Locate the cell with the specified text and output its (X, Y) center coordinate. 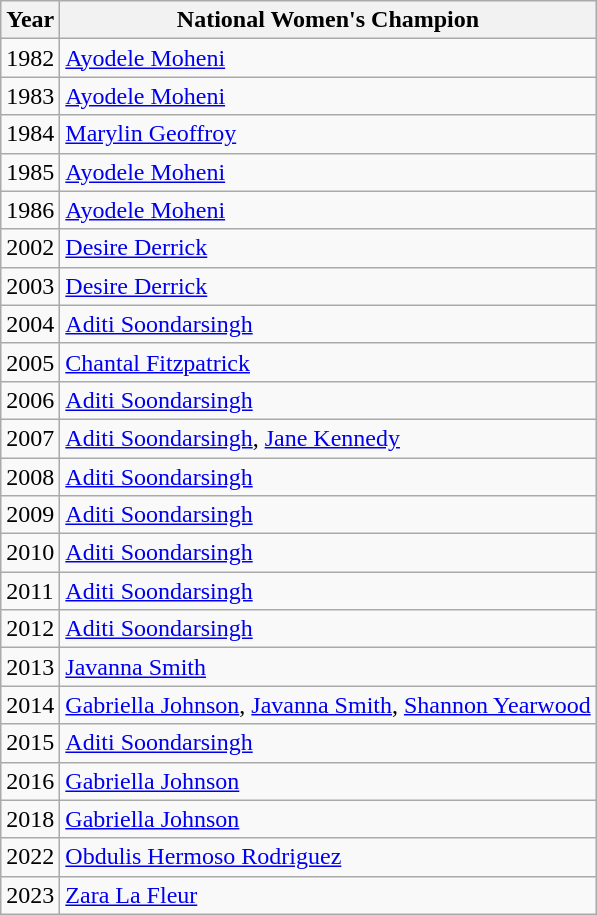
2008 (30, 477)
2023 (30, 895)
Zara La Fleur (328, 895)
2004 (30, 324)
Obdulis Hermoso Rodriguez (328, 857)
2010 (30, 553)
Gabriella Johnson, Javanna Smith, Shannon Yearwood (328, 705)
2014 (30, 705)
2003 (30, 286)
2012 (30, 629)
2016 (30, 781)
National Women's Champion (328, 20)
2009 (30, 515)
1986 (30, 210)
2011 (30, 591)
2002 (30, 248)
1985 (30, 172)
2013 (30, 667)
Chantal Fitzpatrick (328, 362)
Marylin Geoffroy (328, 134)
2022 (30, 857)
Javanna Smith (328, 667)
Aditi Soondarsingh, Jane Kennedy (328, 438)
2015 (30, 743)
2018 (30, 819)
1983 (30, 96)
Year (30, 20)
2007 (30, 438)
2005 (30, 362)
1984 (30, 134)
1982 (30, 58)
2006 (30, 400)
